Return the [x, y] coordinate for the center point of the cell that contains the specified text.  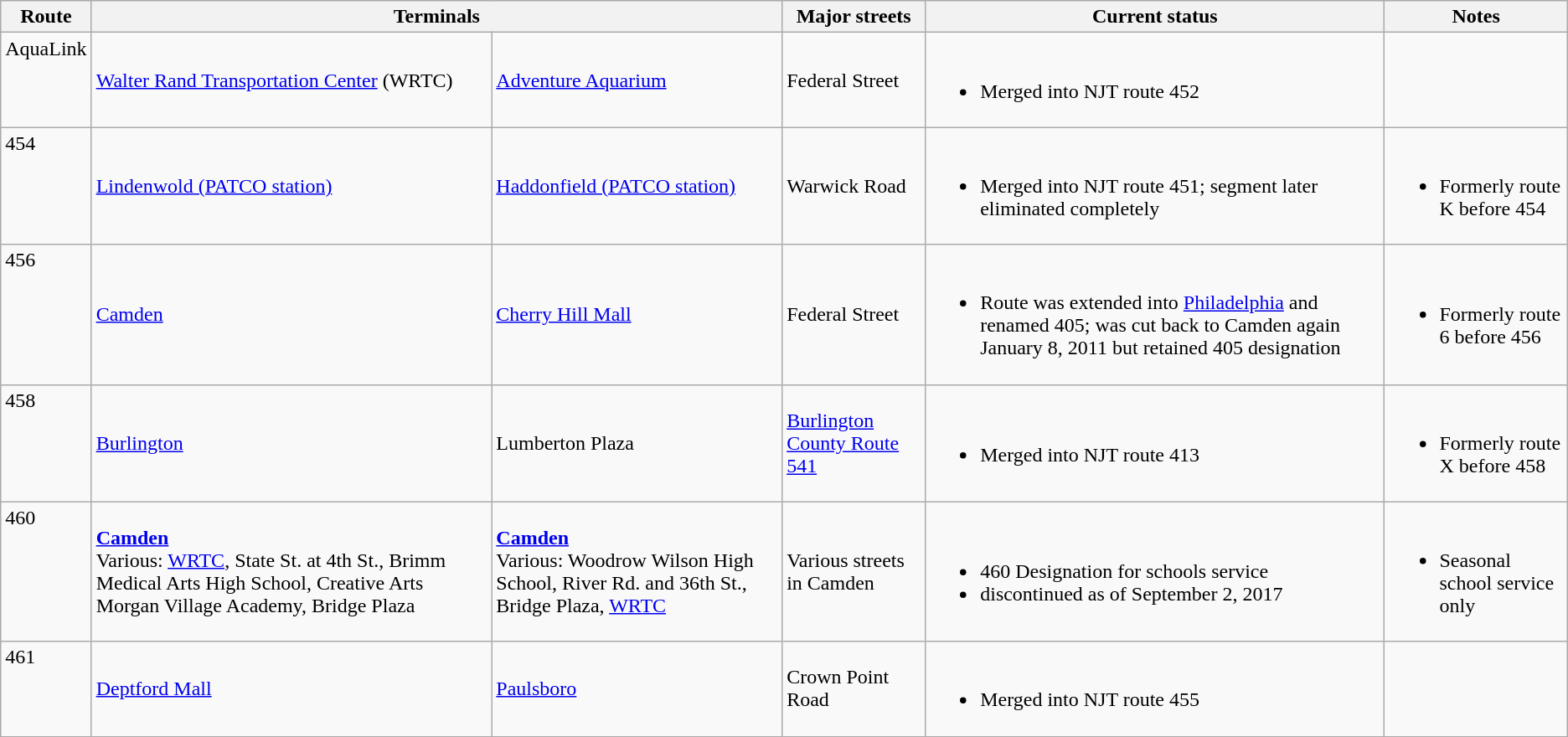
Formerly route K before 454 [1476, 186]
Camden [291, 315]
456 [46, 315]
Various streets in Camden [854, 571]
Merged into NJT route 455 [1155, 688]
Current status [1155, 17]
Cherry Hill Mall [637, 315]
Walter Rand Transportation Center (WRTC) [291, 80]
Formerly route 6 before 456 [1476, 315]
Crown Point Road [854, 688]
Seasonal school service only [1476, 571]
Burlington County Route 541 [854, 443]
Lindenwold (PATCO station) [291, 186]
Formerly route X before 458 [1476, 443]
460 [46, 571]
Merged into NJT route 452 [1155, 80]
Merged into NJT route 413 [1155, 443]
AquaLink [46, 80]
458 [46, 443]
CamdenVarious: WRTC, State St. at 4th St., Brimm Medical Arts High School, Creative Arts Morgan Village Academy, Bridge Plaza [291, 571]
Burlington [291, 443]
460 Designation for schools servicediscontinued as of September 2, 2017 [1155, 571]
454 [46, 186]
Terminals [437, 17]
Adventure Aquarium [637, 80]
Deptford Mall [291, 688]
Paulsboro [637, 688]
Warwick Road [854, 186]
Major streets [854, 17]
Merged into NJT route 451; segment later eliminated completely [1155, 186]
Haddonfield (PATCO station) [637, 186]
461 [46, 688]
Lumberton Plaza [637, 443]
Notes [1476, 17]
CamdenVarious: Woodrow Wilson High School, River Rd. and 36th St., Bridge Plaza, WRTC [637, 571]
Route was extended into Philadelphia and renamed 405; was cut back to Camden again January 8, 2011 but retained 405 designation [1155, 315]
Route [46, 17]
